Determine the [x, y] coordinate at the center of the cell enclosing the given text.  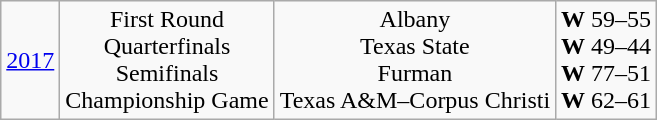
First RoundQuarterfinalsSemifinalsChampionship Game [167, 60]
2017 [30, 60]
W 59–55W 49–44W 77–51W 62–61 [606, 60]
AlbanyTexas StateFurmanTexas A&M–Corpus Christi [414, 60]
